Output the (x, y) coordinate of the center of the cell containing the given text.  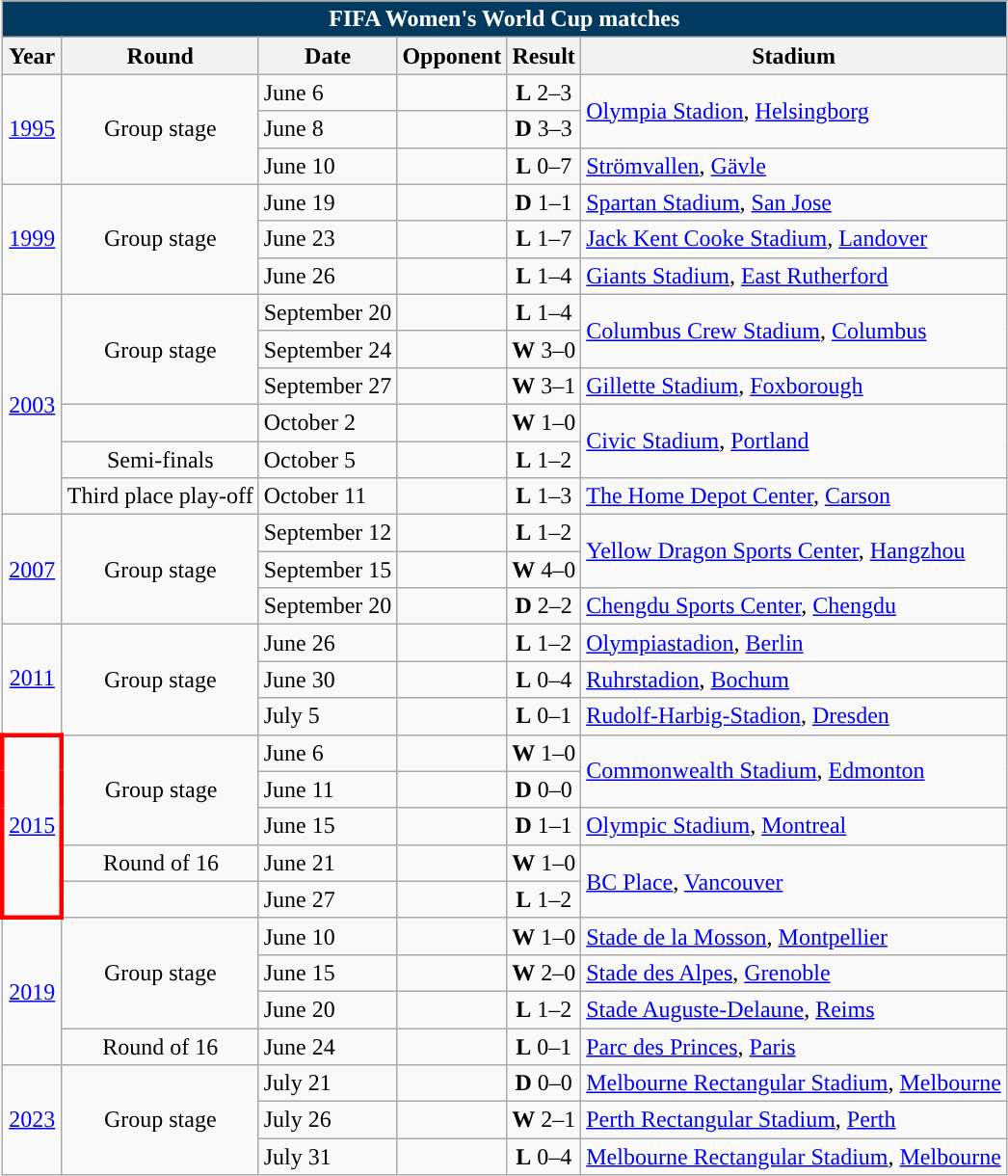
Round (160, 56)
The Home Depot Center, Carson (794, 496)
September 24 (328, 349)
June 11 (328, 789)
Parc des Princes, Paris (794, 1046)
September 27 (328, 386)
Olympia Stadion, Helsingborg (794, 111)
September 12 (328, 533)
1999 (32, 239)
Third place play-off (160, 496)
Chengdu Sports Center, Chengdu (794, 606)
September 15 (328, 570)
D 2–2 (544, 606)
Gillette Stadium, Foxborough (794, 386)
Olympic Stadium, Montreal (794, 826)
Date (328, 56)
Stadium (794, 56)
W 4–0 (544, 570)
July 21 (328, 1083)
October 5 (328, 460)
Result (544, 56)
Ruhrstadion, Bochum (794, 680)
July 31 (328, 1157)
2007 (32, 570)
Stade Auguste-Delaune, Reims (794, 1009)
Civic Stadium, Portland (794, 441)
2011 (32, 680)
W 3–1 (544, 386)
Yellow Dragon Sports Center, Hangzhou (794, 551)
W 3–0 (544, 349)
W 2–1 (544, 1120)
Stade de la Mosson, Montpellier (794, 936)
Strömvallen, Gävle (794, 166)
June 19 (328, 202)
2019 (32, 991)
D 3–3 (544, 129)
Stade des Alpes, Grenoble (794, 973)
July 5 (328, 716)
Jack Kent Cooke Stadium, Landover (794, 239)
BC Place, Vancouver (794, 881)
October 11 (328, 496)
Perth Rectangular Stadium, Perth (794, 1120)
June 27 (328, 899)
Semi-finals (160, 460)
June 21 (328, 863)
Olympiastadion, Berlin (794, 643)
October 2 (328, 422)
2003 (32, 404)
L 1–7 (544, 239)
L 0–7 (544, 166)
L 2–3 (544, 93)
W 2–0 (544, 973)
Rudolf-Harbig-Stadion, Dresden (794, 716)
FIFA Women's World Cup matches (504, 19)
Opponent (452, 56)
L 1–3 (544, 496)
June 24 (328, 1046)
1995 (32, 129)
June 8 (328, 129)
Commonwealth Stadium, Edmonton (794, 771)
Spartan Stadium, San Jose (794, 202)
June 20 (328, 1009)
June 30 (328, 680)
Year (32, 56)
Columbus Crew Stadium, Columbus (794, 331)
2023 (32, 1120)
June 23 (328, 239)
July 26 (328, 1120)
2015 (32, 826)
Giants Stadium, East Rutherford (794, 276)
